For the text-containing cell, return its midpoint in [x, y] coordinate format. 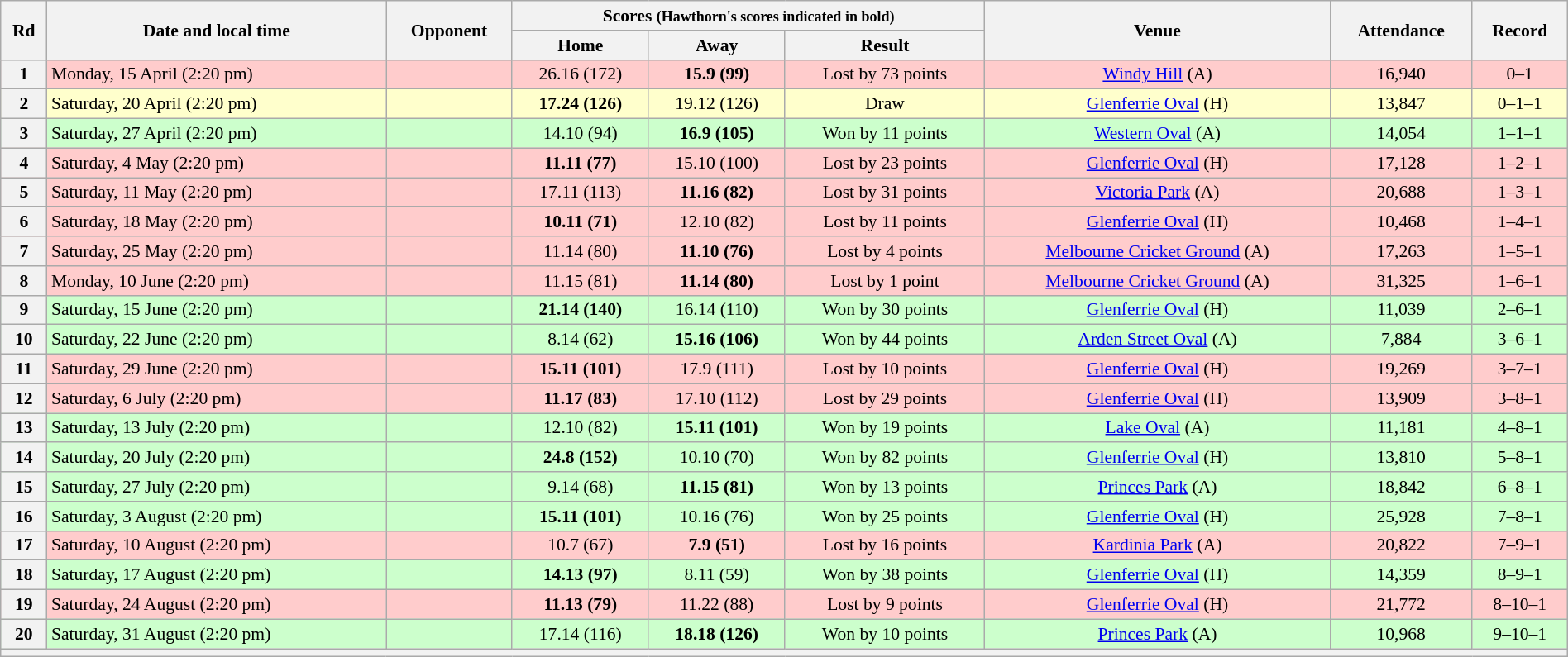
1–6–1 [1520, 281]
11.16 (82) [716, 193]
Saturday, 25 May (2:20 pm) [217, 251]
4–8–1 [1520, 428]
19,269 [1401, 369]
8.11 (59) [716, 575]
2–6–1 [1520, 310]
Lost by 16 points [885, 545]
10,968 [1401, 634]
7–9–1 [1520, 545]
Won by 82 points [885, 458]
1–4–1 [1520, 222]
18 [24, 575]
Saturday, 6 July (2:20 pm) [217, 398]
3–6–1 [1520, 340]
3–8–1 [1520, 398]
Saturday, 4 May (2:20 pm) [217, 163]
11,181 [1401, 428]
15 [24, 487]
6–8–1 [1520, 487]
20 [24, 634]
Victoria Park (A) [1158, 193]
10.7 (67) [581, 545]
15.16 (106) [716, 340]
0–1 [1520, 74]
1 [24, 74]
9 [24, 310]
13 [24, 428]
Saturday, 11 May (2:20 pm) [217, 193]
31,325 [1401, 281]
Away [716, 45]
Lost by 9 points [885, 605]
11.22 (88) [716, 605]
Won by 25 points [885, 517]
Saturday, 31 August (2:20 pm) [217, 634]
Saturday, 18 May (2:20 pm) [217, 222]
1–1–1 [1520, 134]
11.11 (77) [581, 163]
13,909 [1401, 398]
Western Oval (A) [1158, 134]
Saturday, 29 June (2:20 pm) [217, 369]
Kardinia Park (A) [1158, 545]
3–7–1 [1520, 369]
Lost by 10 points [885, 369]
8–9–1 [1520, 575]
17,128 [1401, 163]
7,884 [1401, 340]
19 [24, 605]
Lost by 23 points [885, 163]
14,359 [1401, 575]
11.17 (83) [581, 398]
17.9 (111) [716, 369]
18,842 [1401, 487]
Saturday, 15 June (2:20 pm) [217, 310]
6 [24, 222]
8.14 (62) [581, 340]
14,054 [1401, 134]
Saturday, 20 April (2:20 pm) [217, 104]
16.14 (110) [716, 310]
Lost by 1 point [885, 281]
Result [885, 45]
16.9 (105) [716, 134]
18.18 (126) [716, 634]
9–10–1 [1520, 634]
Won by 13 points [885, 487]
Saturday, 10 August (2:20 pm) [217, 545]
25,928 [1401, 517]
Attendance [1401, 30]
14 [24, 458]
10,468 [1401, 222]
11.13 (79) [581, 605]
Record [1520, 30]
17.10 (112) [716, 398]
1–2–1 [1520, 163]
2 [24, 104]
10.10 (70) [716, 458]
Saturday, 3 August (2:20 pm) [217, 517]
Rd [24, 30]
Saturday, 27 July (2:20 pm) [217, 487]
Saturday, 17 August (2:20 pm) [217, 575]
Monday, 10 June (2:20 pm) [217, 281]
Won by 10 points [885, 634]
Won by 11 points [885, 134]
4 [24, 163]
8 [24, 281]
24.8 (152) [581, 458]
10 [24, 340]
17 [24, 545]
21,772 [1401, 605]
Saturday, 20 July (2:20 pm) [217, 458]
0–1–1 [1520, 104]
Home [581, 45]
7 [24, 251]
1–5–1 [1520, 251]
20,822 [1401, 545]
Won by 38 points [885, 575]
5–8–1 [1520, 458]
3 [24, 134]
Won by 30 points [885, 310]
Won by 44 points [885, 340]
17,263 [1401, 251]
21.14 (140) [581, 310]
17.24 (126) [581, 104]
Arden Street Oval (A) [1158, 340]
17.11 (113) [581, 193]
Lost by 11 points [885, 222]
Lost by 73 points [885, 74]
16,940 [1401, 74]
Won by 19 points [885, 428]
Lost by 31 points [885, 193]
Lake Oval (A) [1158, 428]
Opponent [450, 30]
Scores (Hawthorn's scores indicated in bold) [748, 16]
Lost by 29 points [885, 398]
5 [24, 193]
1–3–1 [1520, 193]
15.10 (100) [716, 163]
13,847 [1401, 104]
Saturday, 24 August (2:20 pm) [217, 605]
Venue [1158, 30]
11 [24, 369]
8–10–1 [1520, 605]
Date and local time [217, 30]
11.10 (76) [716, 251]
17.14 (116) [581, 634]
11,039 [1401, 310]
Saturday, 22 June (2:20 pm) [217, 340]
19.12 (126) [716, 104]
Saturday, 13 July (2:20 pm) [217, 428]
9.14 (68) [581, 487]
Monday, 15 April (2:20 pm) [217, 74]
14.13 (97) [581, 575]
Lost by 4 points [885, 251]
10.11 (71) [581, 222]
Draw [885, 104]
20,688 [1401, 193]
Saturday, 27 April (2:20 pm) [217, 134]
26.16 (172) [581, 74]
7–8–1 [1520, 517]
16 [24, 517]
15.9 (99) [716, 74]
13,810 [1401, 458]
12 [24, 398]
14.10 (94) [581, 134]
7.9 (51) [716, 545]
Windy Hill (A) [1158, 74]
10.16 (76) [716, 517]
